Detect which cell encompasses the target text, then output its (x, y) center coordinate. 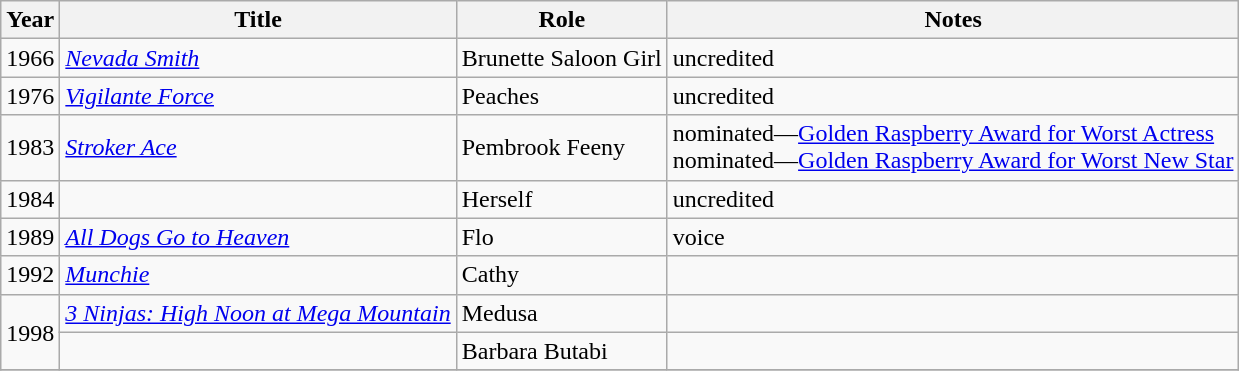
3 Ninjas: High Noon at Mega Mountain (258, 313)
All Dogs Go to Heaven (258, 237)
Cathy (562, 275)
nominated—Golden Raspberry Award for Worst Actressnominated—Golden Raspberry Award for Worst New Star (953, 148)
1992 (30, 275)
1984 (30, 199)
Flo (562, 237)
Brunette Saloon Girl (562, 58)
Title (258, 20)
Stroker Ace (258, 148)
1976 (30, 96)
Notes (953, 20)
Role (562, 20)
Peaches (562, 96)
1998 (30, 332)
1989 (30, 237)
Vigilante Force (258, 96)
Herself (562, 199)
1983 (30, 148)
Year (30, 20)
Munchie (258, 275)
voice (953, 237)
Barbara Butabi (562, 351)
Medusa (562, 313)
1966 (30, 58)
Pembrook Feeny (562, 148)
Nevada Smith (258, 58)
